Determine the [x, y] coordinate at the center of the cell enclosing the given text.  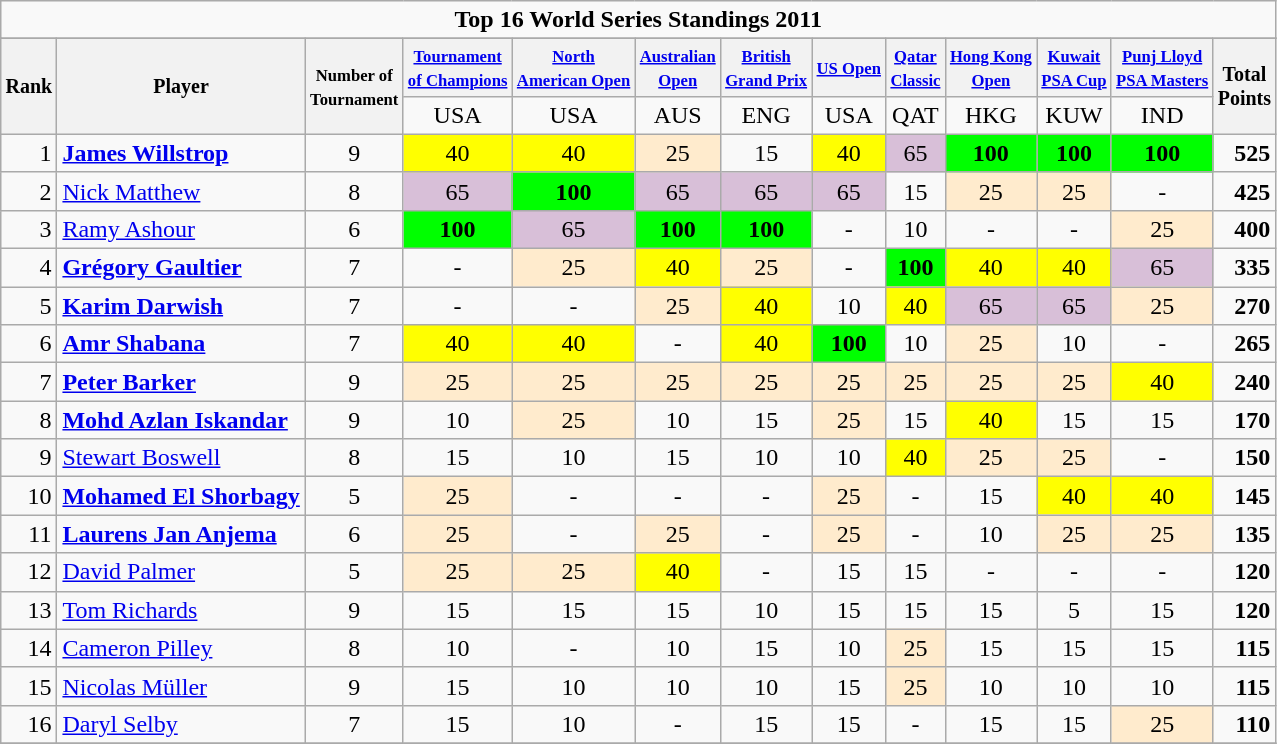
IND [1162, 115]
Ramy Ashour [181, 229]
110 [1244, 724]
US Open [849, 68]
QAT [916, 115]
425 [1244, 191]
AUS [678, 115]
Nicolas Müller [181, 686]
James Willstrop [181, 153]
Player [181, 87]
1 [29, 153]
Mohamed El Shorbagy [181, 496]
400 [1244, 229]
150 [1244, 458]
TotalPoints [1244, 87]
David Palmer [181, 572]
BritishGrand Prix [766, 68]
KuwaitPSA Cup [1074, 68]
Number ofTournament [354, 87]
Tom Richards [181, 610]
4 [29, 268]
135 [1244, 534]
525 [1244, 153]
ENG [766, 115]
Cameron Pilley [181, 648]
14 [29, 648]
13 [29, 610]
3 [29, 229]
NorthAmerican Open [574, 68]
Mohd Azlan Iskandar [181, 420]
AustralianOpen [678, 68]
12 [29, 572]
HKG [990, 115]
2 [29, 191]
16 [29, 724]
Top 16 World Series Standings 2011 [638, 20]
KUW [1074, 115]
265 [1244, 344]
Daryl Selby [181, 724]
Punj LloydPSA Masters [1162, 68]
Stewart Boswell [181, 458]
Tournamentof Champions [458, 68]
Karim Darwish [181, 306]
Rank [29, 87]
QatarClassic [916, 68]
335 [1244, 268]
Laurens Jan Anjema [181, 534]
Grégory Gaultier [181, 268]
145 [1244, 496]
Nick Matthew [181, 191]
Hong KongOpen [990, 68]
11 [29, 534]
Amr Shabana [181, 344]
270 [1244, 306]
170 [1244, 420]
Peter Barker [181, 382]
240 [1244, 382]
